Locate the cell with the specified text and output its (X, Y) center coordinate. 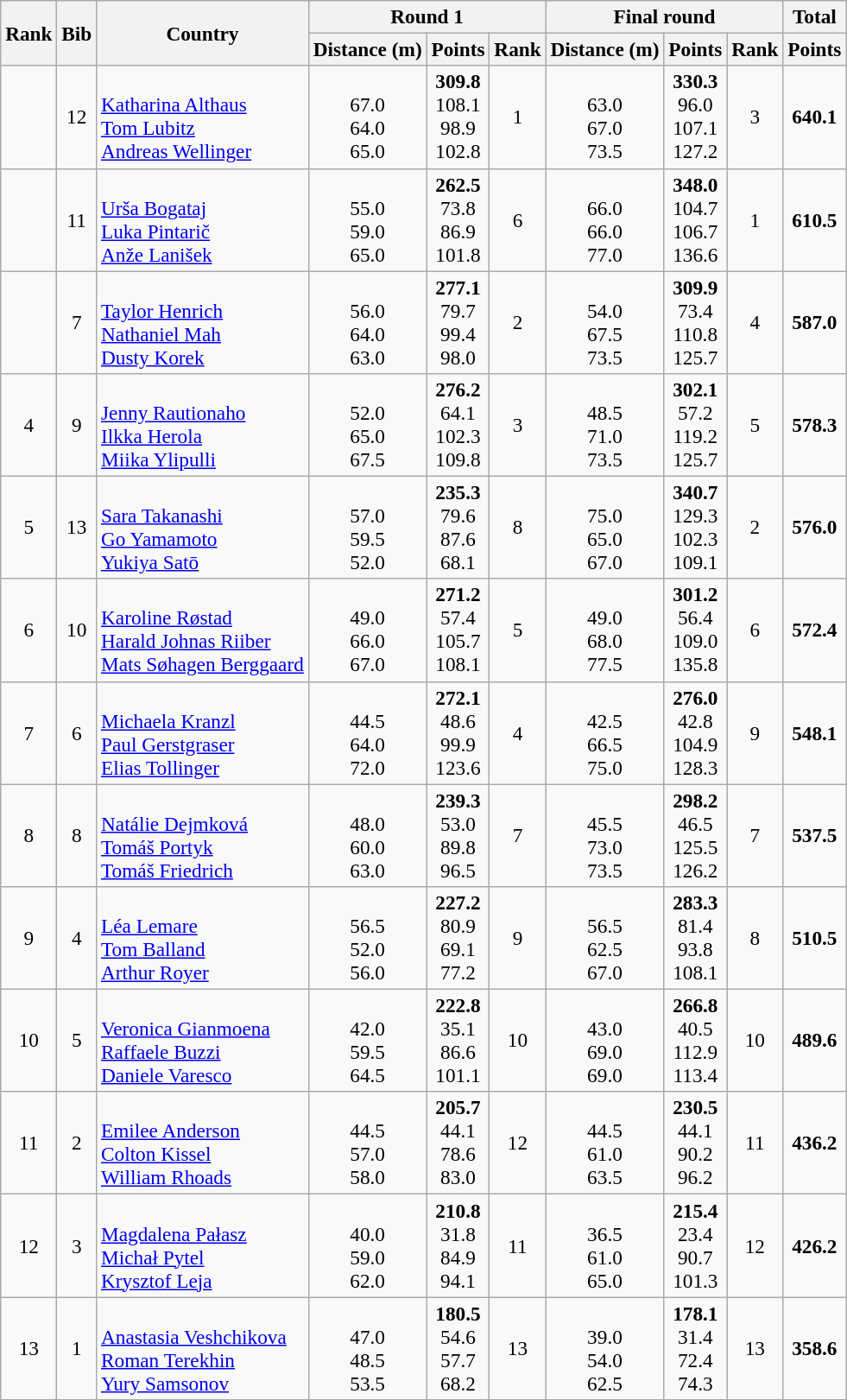
Veronica GianmoenaRaffaele BuzziDaniele Varesco (203, 1040)
348.0104.7106.7136.6 (696, 219)
222.835.186.6101.1 (458, 1040)
266.840.5112.9113.4 (696, 1040)
330.396.0107.1127.2 (696, 117)
276.264.1102.3109.8 (458, 425)
301.256.4109.0135.8 (696, 630)
44.561.063.5 (604, 1143)
49.066.067.0 (368, 630)
Final round (665, 16)
298.246.5125.5126.2 (696, 834)
56.552.056.0 (368, 938)
39.054.062.5 (604, 1347)
340.7129.3102.3109.1 (696, 527)
Taylor HenrichNathaniel MahDusty Korek (203, 321)
54.067.573.5 (604, 321)
48.060.063.0 (368, 834)
Sara TakanashiGo YamamotoYukiya Satō (203, 527)
55.059.065.0 (368, 219)
Karoline RøstadHarald Johnas RiiberMats Søhagen Berggaard (203, 630)
56.562.567.0 (604, 938)
52.065.067.5 (368, 425)
277.179.799.498.0 (458, 321)
44.564.072.0 (368, 732)
Magdalena PałaszMichał PytelKrysztof Leja (203, 1245)
57.059.552.0 (368, 527)
Anastasia VeshchikovaRoman TerekhinYury Samsonov (203, 1347)
576.0 (815, 527)
42.566.575.0 (604, 732)
302.157.2119.2125.7 (696, 425)
537.5 (815, 834)
43.069.069.0 (604, 1040)
271.257.4105.7108.1 (458, 630)
426.2 (815, 1245)
Léa LemareTom BallandArthur Royer (203, 938)
Emilee AndersonColton KisselWilliam Rhoads (203, 1143)
578.3 (815, 425)
210.831.884.994.1 (458, 1245)
276.042.8104.9128.3 (696, 732)
358.6 (815, 1347)
572.4 (815, 630)
309.973.4110.8125.7 (696, 321)
Bib (77, 33)
47.048.553.5 (368, 1347)
56.064.063.0 (368, 321)
587.0 (815, 321)
48.571.073.5 (604, 425)
40.059.062.0 (368, 1245)
63.067.073.5 (604, 117)
Natálie DejmkováTomáš PortykTomáš Friedrich (203, 834)
489.6 (815, 1040)
283.381.493.8108.1 (696, 938)
66.066.077.0 (604, 219)
44.557.058.0 (368, 1143)
235.379.687.668.1 (458, 527)
227.280.969.177.2 (458, 938)
Total (815, 16)
436.2 (815, 1143)
510.5 (815, 938)
Katharina AlthausTom LubitzAndreas Wellinger (203, 117)
42.059.564.5 (368, 1040)
Michaela KranzlPaul GerstgraserElias Tollinger (203, 732)
Round 1 (427, 16)
36.561.065.0 (604, 1245)
Country (203, 33)
640.1 (815, 117)
215.423.490.7101.3 (696, 1245)
548.1 (815, 732)
Urša BogatajLuka PintaričAnže Lanišek (203, 219)
272.148.699.9123.6 (458, 732)
230.544.190.296.2 (696, 1143)
75.065.067.0 (604, 527)
205.744.178.683.0 (458, 1143)
610.5 (815, 219)
49.068.077.5 (604, 630)
Jenny RautionahoIlkka HerolaMiika Ylipulli (203, 425)
67.064.065.0 (368, 117)
309.8108.198.9102.8 (458, 117)
180.554.657.768.2 (458, 1347)
178.131.472.474.3 (696, 1347)
262.573.886.9101.8 (458, 219)
239.353.089.896.5 (458, 834)
45.573.073.5 (604, 834)
